Provide the (X, Y) coordinate of the cell's center where the given text is located.  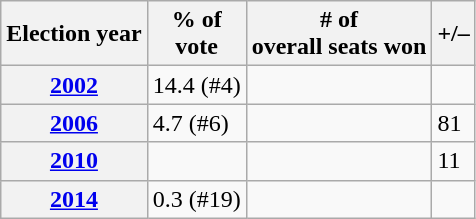
2014 (74, 199)
+/– (454, 34)
14.4 (#4) (196, 85)
11 (454, 161)
2010 (74, 161)
Election year (74, 34)
% ofvote (196, 34)
2002 (74, 85)
0.3 (#19) (196, 199)
# ofoverall seats won (339, 34)
2006 (74, 123)
4.7 (#6) (196, 123)
81 (454, 123)
